Extract the (x, y) coordinate from the center of the cell holding the provided text.  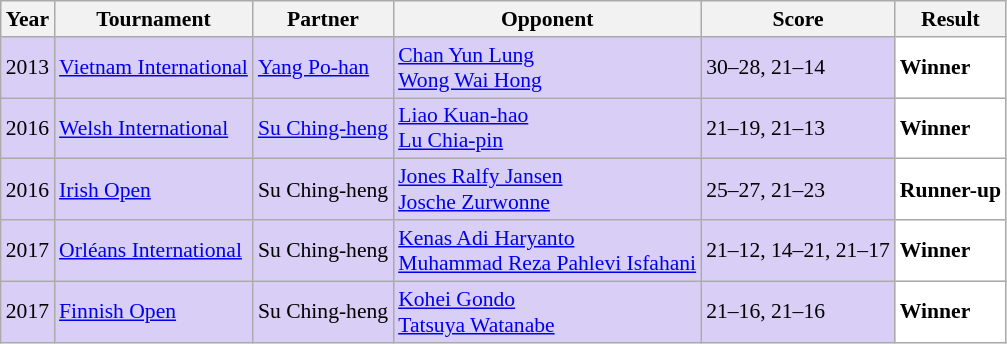
Opponent (547, 19)
Year (28, 19)
21–19, 21–13 (798, 128)
Vietnam International (154, 68)
Irish Open (154, 190)
25–27, 21–23 (798, 190)
21–16, 21–16 (798, 312)
30–28, 21–14 (798, 68)
Runner-up (950, 190)
Partner (323, 19)
Jones Ralfy Jansen Josche Zurwonne (547, 190)
Result (950, 19)
2013 (28, 68)
Welsh International (154, 128)
Finnish Open (154, 312)
21–12, 14–21, 21–17 (798, 250)
Kohei Gondo Tatsuya Watanabe (547, 312)
Score (798, 19)
Kenas Adi Haryanto Muhammad Reza Pahlevi Isfahani (547, 250)
Tournament (154, 19)
Liao Kuan-hao Lu Chia-pin (547, 128)
Chan Yun Lung Wong Wai Hong (547, 68)
Yang Po-han (323, 68)
Orléans International (154, 250)
